Identify which cell holds the provided text, then report its [X, Y] central coordinate. 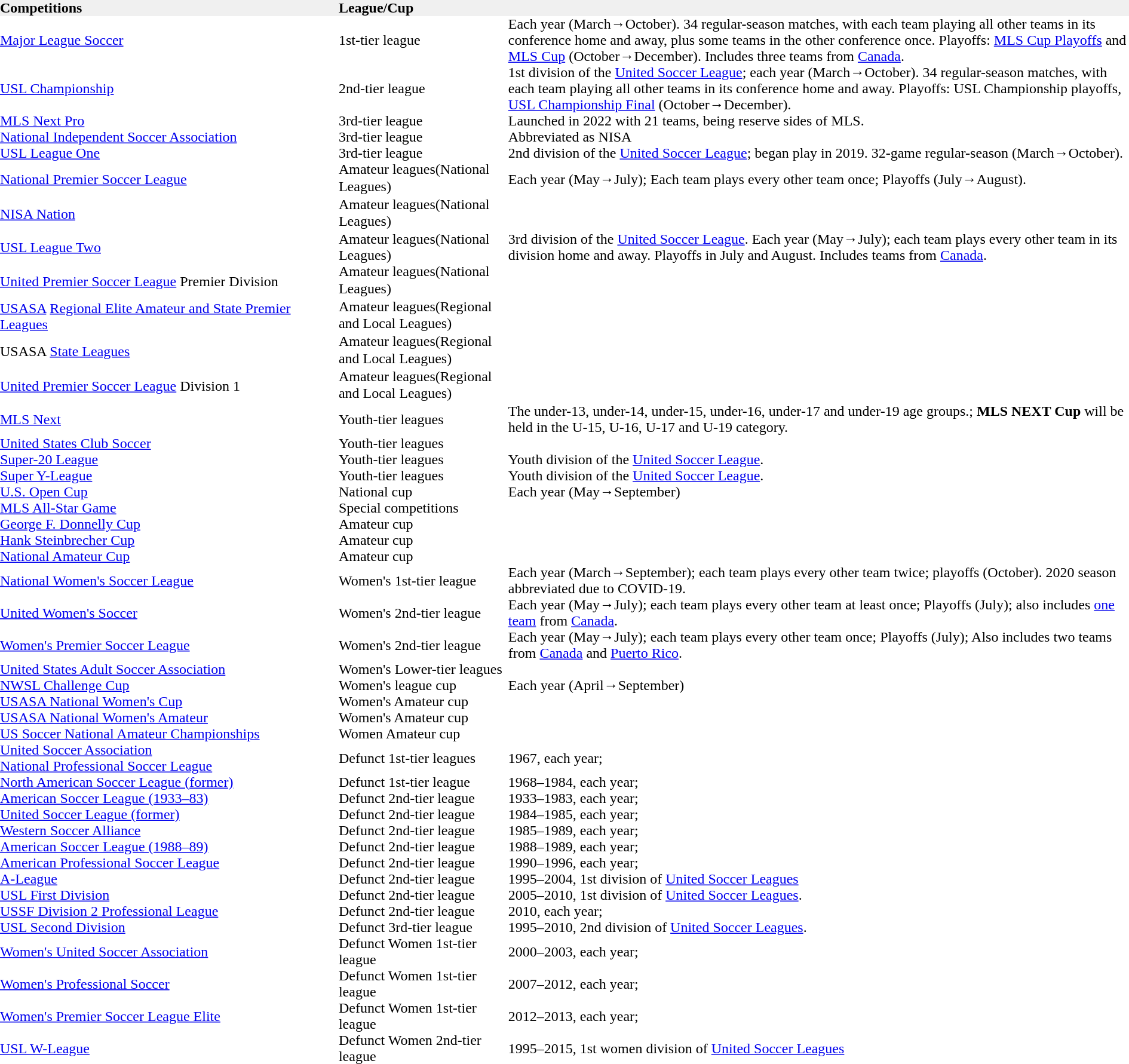
National Women's Soccer League [170, 581]
1995–2010, 2nd division of United Soccer Leagues. [818, 927]
United Women's Soccer [170, 613]
Each year (March→September); each team plays every other team twice; playoffs (October). 2020 season abbreviated due to COVID-19. [818, 581]
US Soccer National Amateur Championships [170, 734]
United Soccer League (former) [170, 815]
Abbreviated as NISA [818, 137]
A-League [170, 879]
North American Soccer League (former) [170, 783]
USASA National Women's Cup [170, 701]
Each year (May→July); each team plays every other team at least once; Playoffs (July); also includes one team from Canada. [818, 613]
MLS Next Pro [170, 121]
League/Cup [424, 8]
1988–1989, each year; [818, 847]
1984–1985, each year; [818, 815]
USL League Two [170, 247]
Women's Premier Soccer League [170, 645]
United States Adult Soccer Association [170, 669]
National cup [424, 492]
NWSL Challenge Cup [170, 686]
2012–2013, each year; [818, 1016]
2nd division of the United Soccer League; began play in 2019. 32-game regular-season (March→October). [818, 153]
Women's league cup [424, 686]
USASA State Leagues [170, 351]
Major League Soccer [170, 41]
1st-tier league [424, 41]
American Soccer League (1933–83) [170, 798]
1985–1989, each year; [818, 830]
United Soccer AssociationNational Professional Soccer League [170, 758]
Defunct 1st-tier league [424, 783]
Competitions [170, 8]
MLS All-Star Game [170, 508]
USL Championship [170, 88]
National Premier Soccer League [170, 179]
Women Amateur cup [424, 734]
1990–1996, each year; [818, 863]
Women's United Soccer Association [170, 952]
Defunct 1st-tier leagues [424, 758]
U.S. Open Cup [170, 492]
National Independent Soccer Association [170, 137]
Each year (April→September) [818, 686]
2010, each year; [818, 912]
Launched in 2022 with 21 teams, being reserve sides of MLS. [818, 121]
Each year (May→July); Each team plays every other team once; Playoffs (July→August). [818, 179]
United States Club Soccer [170, 443]
Each year (May→September) [818, 492]
NISA Nation [170, 213]
United Premier Soccer League Premier Division [170, 281]
2007–2012, each year; [818, 984]
1933–1983, each year; [818, 798]
1968–1984, each year; [818, 783]
2005–2010, 1st division of United Soccer Leagues. [818, 895]
Super Y-League [170, 476]
Defunct 3rd-tier league [424, 927]
2nd-tier league [424, 88]
1995–2004, 1st division of United Soccer Leagues [818, 879]
USASA Regional Elite Amateur and State Premier Leagues [170, 316]
USL First Division [170, 895]
American Soccer League (1988–89) [170, 847]
United Premier Soccer League Division 1 [170, 385]
USASA National Women's Amateur [170, 718]
Western Soccer Alliance [170, 830]
Women's 1st-tier league [424, 581]
2000–2003, each year; [818, 952]
National Amateur Cup [170, 557]
Hank Steinbrecher Cup [170, 540]
USSF Division 2 Professional League [170, 912]
1967, each year; [818, 758]
USL League One [170, 153]
USL Second Division [170, 927]
Each year (May→July); each team plays every other team once; Playoffs (July); Also includes two teams from Canada and Puerto Rico. [818, 645]
Women's Premier Soccer League Elite [170, 1016]
MLS Next [170, 419]
Women's Professional Soccer [170, 984]
The under-13, under-14, under-15, under-16, under-17 and under-19 age groups.; MLS NEXT Cup will be held in the U-15, U-16, U-17 and U-19 category. [818, 419]
George F. Donnelly Cup [170, 525]
Women's Lower-tier leagues [424, 669]
American Professional Soccer League [170, 863]
Super-20 League [170, 460]
Special competitions [424, 508]
